Return the [X, Y] coordinate for the center point of the cell that contains the specified text.  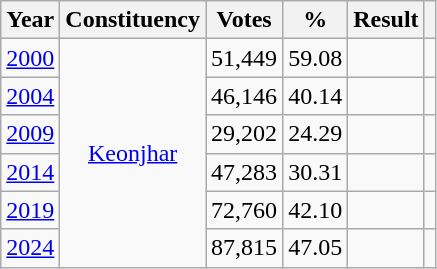
40.14 [316, 96]
46,146 [244, 96]
2024 [30, 248]
2004 [30, 96]
Votes [244, 20]
59.08 [316, 58]
30.31 [316, 172]
72,760 [244, 210]
Year [30, 20]
2000 [30, 58]
42.10 [316, 210]
47.05 [316, 248]
Keonjhar [133, 153]
Result [386, 20]
51,449 [244, 58]
Constituency [133, 20]
87,815 [244, 248]
2009 [30, 134]
47,283 [244, 172]
2019 [30, 210]
29,202 [244, 134]
2014 [30, 172]
% [316, 20]
24.29 [316, 134]
